Extract the [x, y] coordinate from the center of the cell holding the provided text.  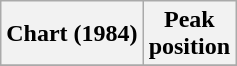
Peak position [189, 34]
Chart (1984) [72, 34]
